Search for the cell housing the specified text and yield its (x, y) center coordinate. 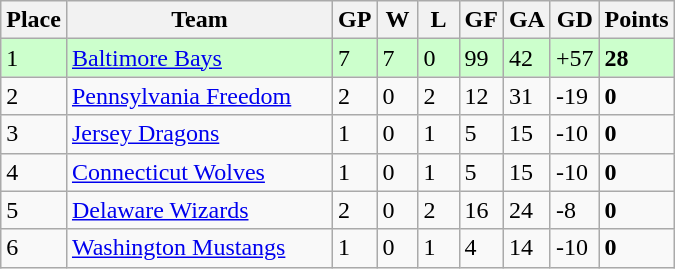
GD (574, 20)
14 (526, 248)
Jersey Dragons (199, 134)
Delaware Wizards (199, 210)
6 (34, 248)
3 (34, 134)
-8 (574, 210)
42 (526, 58)
+57 (574, 58)
28 (636, 58)
16 (481, 210)
GP (355, 20)
W (398, 20)
Baltimore Bays (199, 58)
GA (526, 20)
Connecticut Wolves (199, 172)
Washington Mustangs (199, 248)
Pennsylvania Freedom (199, 96)
Place (34, 20)
31 (526, 96)
GF (481, 20)
Points (636, 20)
-19 (574, 96)
99 (481, 58)
Team (199, 20)
24 (526, 210)
12 (481, 96)
L (438, 20)
